Extract the [X, Y] coordinate from the center of the cell holding the provided text.  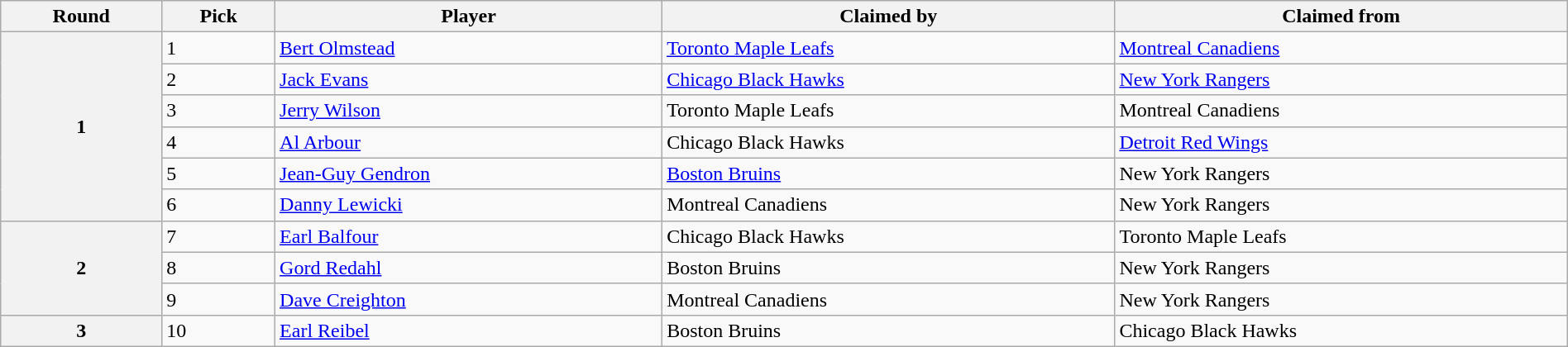
7 [218, 236]
8 [218, 268]
Player [469, 17]
9 [218, 299]
Pick [218, 17]
Dave Creighton [469, 299]
6 [218, 205]
Detroit Red Wings [1341, 142]
Jerry Wilson [469, 111]
4 [218, 142]
Round [81, 17]
5 [218, 173]
Gord Redahl [469, 268]
Danny Lewicki [469, 205]
Jean-Guy Gendron [469, 173]
Al Arbour [469, 142]
Bert Olmstead [469, 48]
Claimed from [1341, 17]
Earl Reibel [469, 330]
Claimed by [888, 17]
Earl Balfour [469, 236]
Jack Evans [469, 79]
10 [218, 330]
